Determine the (X, Y) coordinate at the center of the cell enclosing the given text.  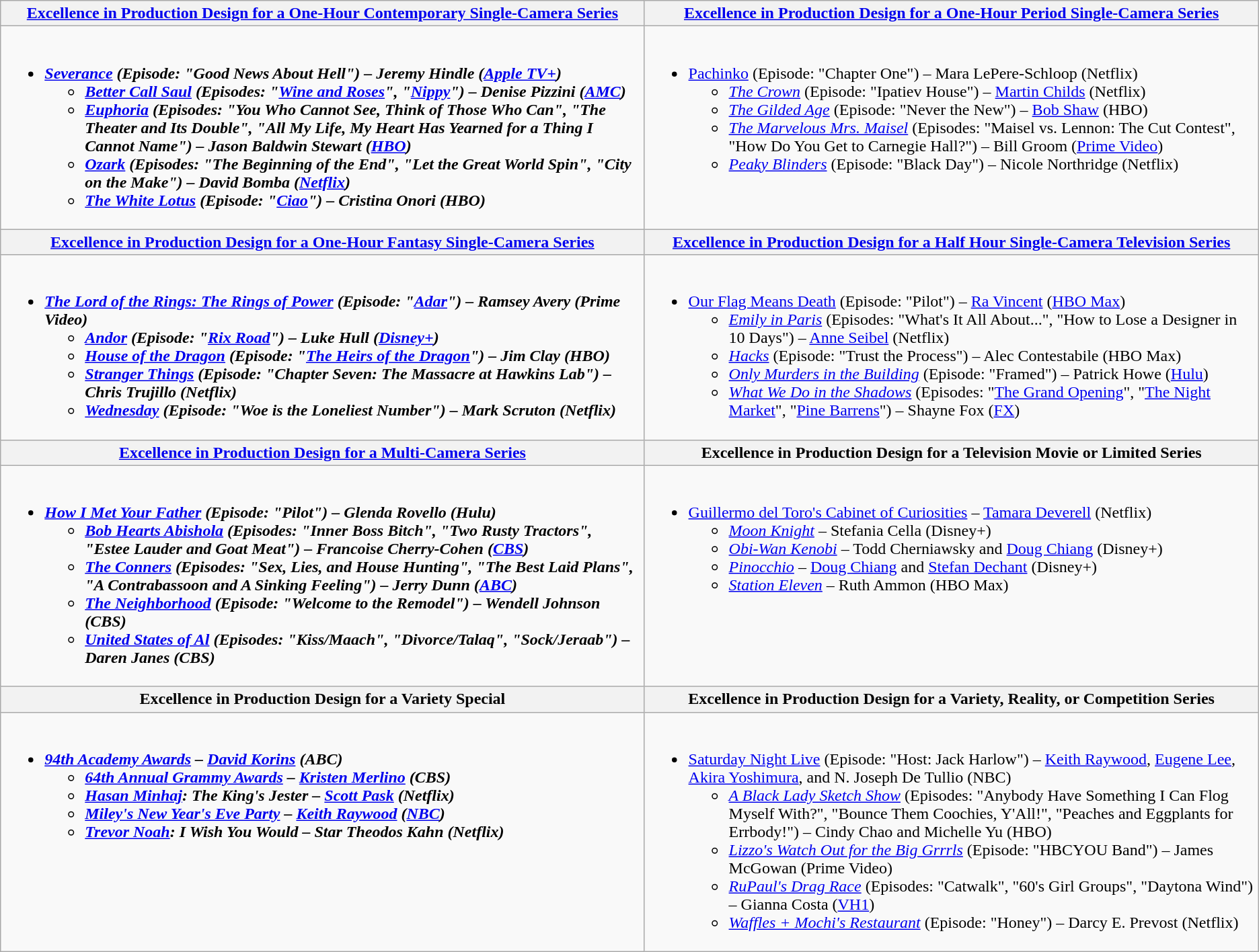
Excellence in Production Design for a Multi-Camera Series (323, 452)
Excellence in Production Design for a One-Hour Period Single-Camera Series (951, 13)
Excellence in Production Design for a Variety Special (323, 699)
Excellence in Production Design for a Television Movie or Limited Series (951, 452)
Excellence in Production Design for a Half Hour Single-Camera Television Series (951, 242)
Excellence in Production Design for a Variety, Reality, or Competition Series (951, 699)
Excellence in Production Design for a One-Hour Contemporary Single-Camera Series (323, 13)
Excellence in Production Design for a One-Hour Fantasy Single-Camera Series (323, 242)
